Extract the [X, Y] coordinate from the center of the cell holding the provided text.  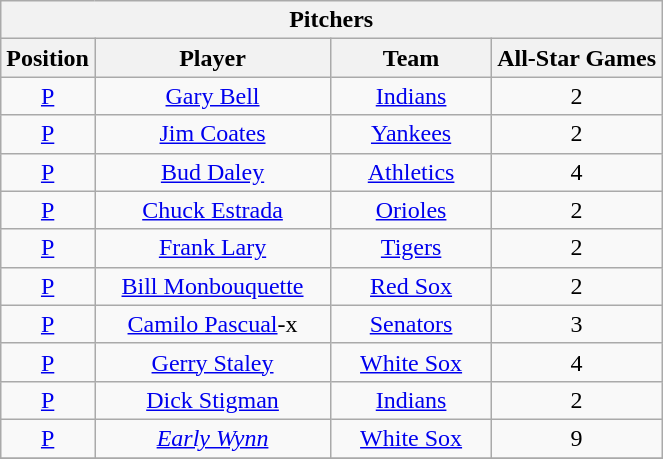
Jim Coates [212, 134]
Position [48, 58]
Bud Daley [212, 172]
Team [412, 58]
Orioles [412, 210]
All-Star Games [577, 58]
Pitchers [332, 20]
Player [212, 58]
Red Sox [412, 286]
Frank Lary [212, 248]
Gerry Staley [212, 362]
Tigers [412, 248]
Chuck Estrada [212, 210]
Yankees [412, 134]
Bill Monbouquette [212, 286]
Camilo Pascual-x [212, 324]
Gary Bell [212, 96]
Senators [412, 324]
3 [577, 324]
Dick Stigman [212, 400]
Early Wynn [212, 438]
Athletics [412, 172]
9 [577, 438]
